Output the (X, Y) coordinate of the center of the cell containing the given text.  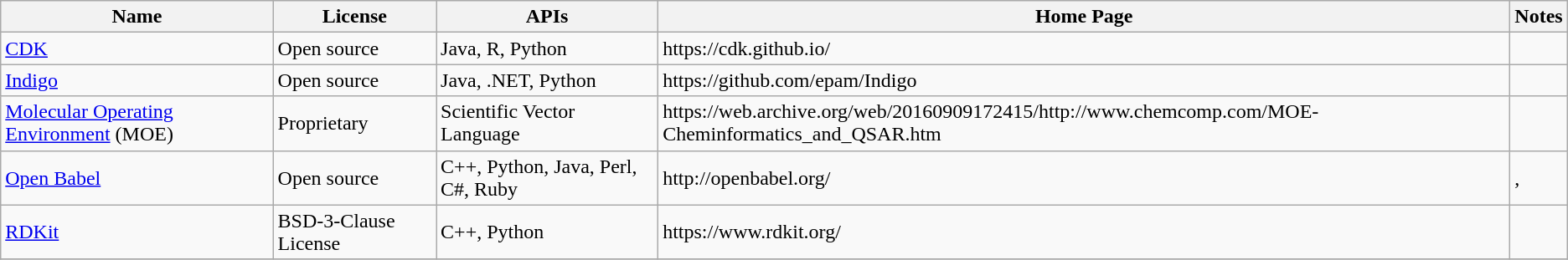
http://openbabel.org/ (1084, 177)
Java, R, Python (548, 48)
Java, .NET, Python (548, 80)
Scientific Vector Language (548, 124)
APIs (548, 17)
License (355, 17)
Indigo (137, 80)
Proprietary (355, 124)
Home Page (1084, 17)
CDK (137, 48)
https://web.archive.org/web/20160909172415/http://www.chemcomp.com/MOE-Cheminformatics_and_QSAR.htm (1084, 124)
C++, Python, Java, Perl, C#, Ruby (548, 177)
RDKit (137, 232)
Name (137, 17)
, (1539, 177)
BSD-3-Clause License (355, 232)
Notes (1539, 17)
https://www.rdkit.org/ (1084, 232)
https://cdk.github.io/ (1084, 48)
Open Babel (137, 177)
C++, Python (548, 232)
Molecular Operating Environment (MOE) (137, 124)
https://github.com/epam/Indigo (1084, 80)
